Determine the [x, y] coordinate at the center of the cell enclosing the given text.  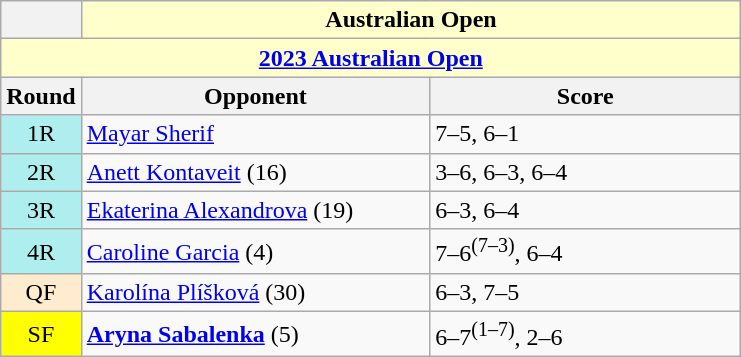
4R [41, 252]
Karolína Plíšková (30) [256, 293]
6–7(1–7), 2–6 [586, 334]
Opponent [256, 96]
2R [41, 172]
6–3, 7–5 [586, 293]
Australian Open [411, 20]
3R [41, 210]
7–6(7–3), 6–4 [586, 252]
Score [586, 96]
Aryna Sabalenka (5) [256, 334]
Anett Kontaveit (16) [256, 172]
6–3, 6–4 [586, 210]
Round [41, 96]
Mayar Sherif [256, 134]
Caroline Garcia (4) [256, 252]
Ekaterina Alexandrova (19) [256, 210]
QF [41, 293]
1R [41, 134]
3–6, 6–3, 6–4 [586, 172]
7–5, 6–1 [586, 134]
SF [41, 334]
2023 Australian Open [371, 58]
